Search for the cell housing the specified text and yield its (X, Y) center coordinate. 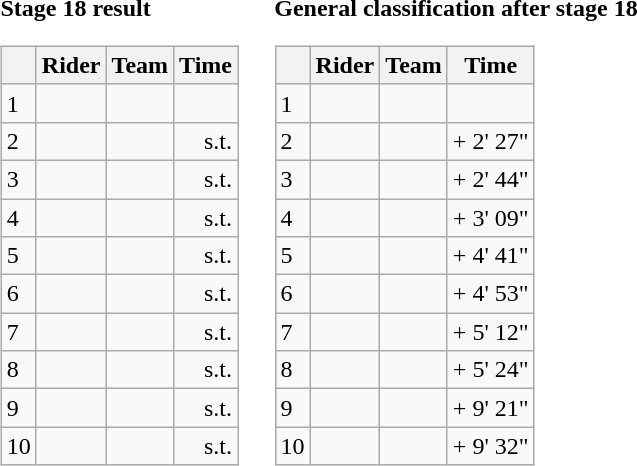
+ 9' 21" (490, 408)
+ 2' 44" (490, 179)
+ 4' 41" (490, 256)
+ 9' 32" (490, 446)
+ 5' 12" (490, 332)
+ 3' 09" (490, 217)
+ 5' 24" (490, 370)
+ 2' 27" (490, 141)
+ 4' 53" (490, 294)
